Detect which cell encompasses the target text, then output its (x, y) center coordinate. 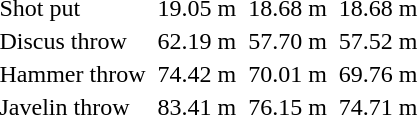
62.19 m (197, 41)
74.42 m (197, 74)
57.70 m (288, 41)
70.01 m (288, 74)
